Detect which cell encompasses the target text, then output its (x, y) center coordinate. 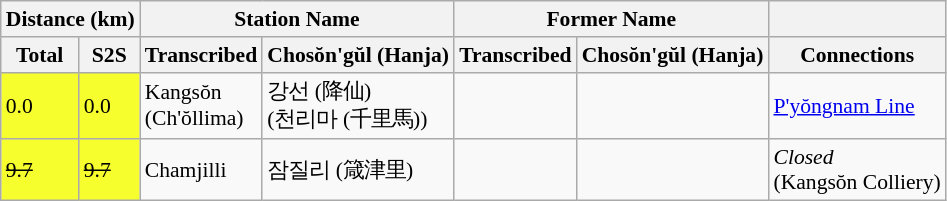
Former Name (611, 19)
P'yŏngnam Line (856, 106)
Distance (km) (70, 19)
강선 (降仙)(천리마 (千里馬)) (358, 106)
잠질리 (箴津里) (358, 170)
Station Name (297, 19)
Chamjilli (201, 170)
Total (40, 55)
Closed(Kangsŏn Colliery) (856, 170)
Connections (856, 55)
S2S (110, 55)
Kangsŏn(Ch'ŏllima) (201, 106)
